From the cell containing the given text, extract its center point as [x, y] coordinate. 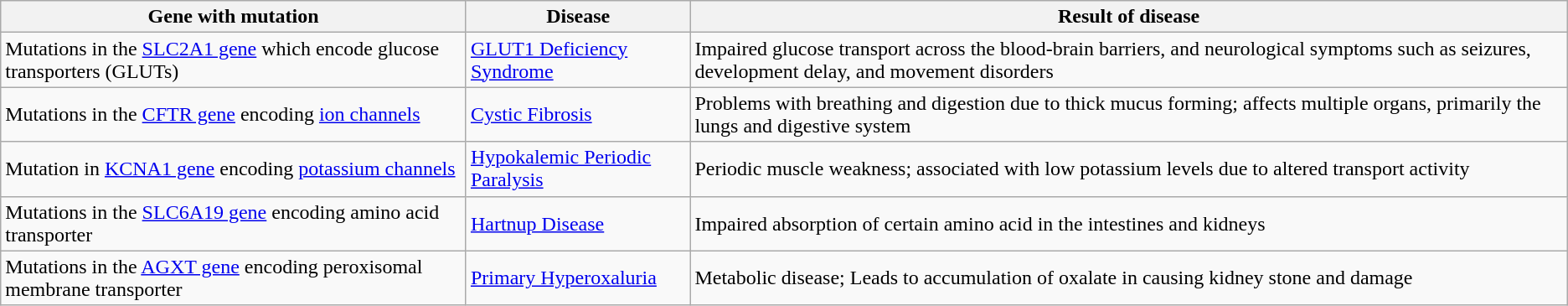
Mutations in the SLC2A1 gene which encode glucose transporters (GLUTs) [234, 60]
Gene with mutation [234, 17]
Primary Hyperoxaluria [578, 278]
Problems with breathing and digestion due to thick mucus forming; affects multiple organs, primarily the lungs and digestive system [1129, 114]
Result of disease [1129, 17]
Periodic muscle weakness; associated with low potassium levels due to altered transport activity [1129, 169]
Hypokalemic Periodic Paralysis [578, 169]
Disease [578, 17]
GLUT1 Deficiency Syndrome [578, 60]
Impaired glucose transport across the blood-brain barriers, and neurological symptoms such as seizures, development delay, and movement disorders [1129, 60]
Mutations in the AGXT gene encoding peroxisomal membrane transporter [234, 278]
Metabolic disease; Leads to accumulation of oxalate in causing kidney stone and damage [1129, 278]
Mutations in the SLC6A19 gene encoding amino acid transporter [234, 223]
Mutation in KCNA1 gene encoding potassium channels [234, 169]
Mutations in the CFTR gene encoding ion channels [234, 114]
Impaired absorption of certain amino acid in the intestines and kidneys [1129, 223]
Hartnup Disease [578, 223]
Cystic Fibrosis [578, 114]
